From the cell containing the given text, extract its center point as [X, Y] coordinate. 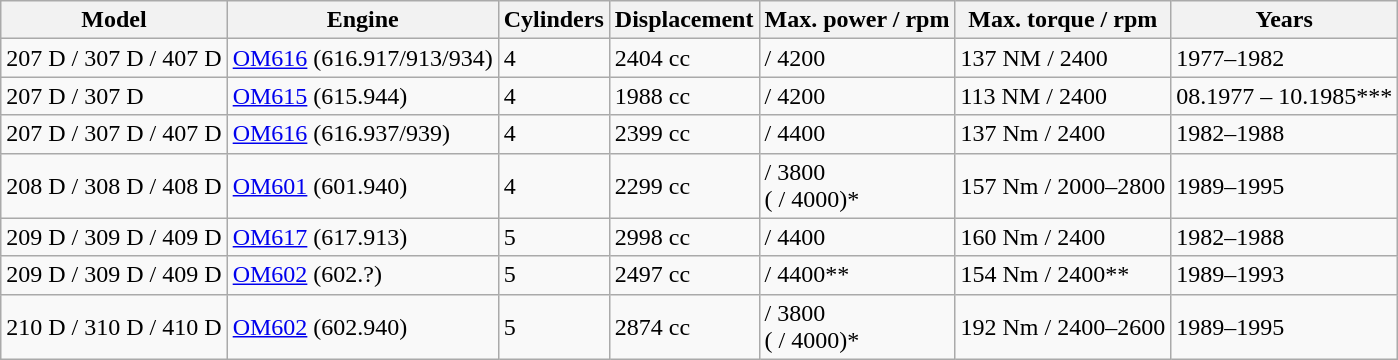
OM602 (602.940) [362, 326]
160 Nm / 2400 [1063, 237]
2497 cc [684, 275]
Displacement [684, 20]
/ 4400** [857, 275]
Model [114, 20]
137 NM / 2400 [1063, 58]
OM616 (616.937/939) [362, 134]
113 NM / 2400 [1063, 96]
157 Nm / 2000–2800 [1063, 186]
1988 cc [684, 96]
154 Nm / 2400** [1063, 275]
137 Nm / 2400 [1063, 134]
Cylinders [554, 20]
OM617 (617.913) [362, 237]
208 D / 308 D / 408 D [114, 186]
207 D / 307 D [114, 96]
1977–1982 [1284, 58]
1989–1993 [1284, 275]
Max. power / rpm [857, 20]
Max. torque / rpm [1063, 20]
OM615 (615.944) [362, 96]
2299 cc [684, 186]
Years [1284, 20]
OM601 (601.940) [362, 186]
08.1977 – 10.1985*** [1284, 96]
2399 cc [684, 134]
2404 cc [684, 58]
2998 cc [684, 237]
OM602 (602.?) [362, 275]
OM616 (616.917/913/934) [362, 58]
2874 cc [684, 326]
192 Nm / 2400–2600 [1063, 326]
210 D / 310 D / 410 D [114, 326]
Engine [362, 20]
